Locate the cell with the specified text and output its (X, Y) center coordinate. 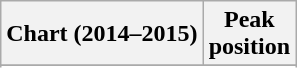
Peakposition (249, 34)
Chart (2014–2015) (102, 34)
